Detect which cell encompasses the target text, then output its (X, Y) center coordinate. 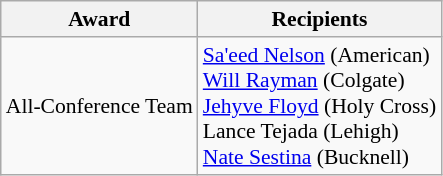
All-Conference Team (100, 106)
Sa'eed Nelson (American) Will Rayman (Colgate) Jehyve Floyd (Holy Cross) Lance Tejada (Lehigh) Nate Sestina (Bucknell) (320, 106)
Award (100, 19)
Recipients (320, 19)
